Search for the cell housing the specified text and yield its (X, Y) center coordinate. 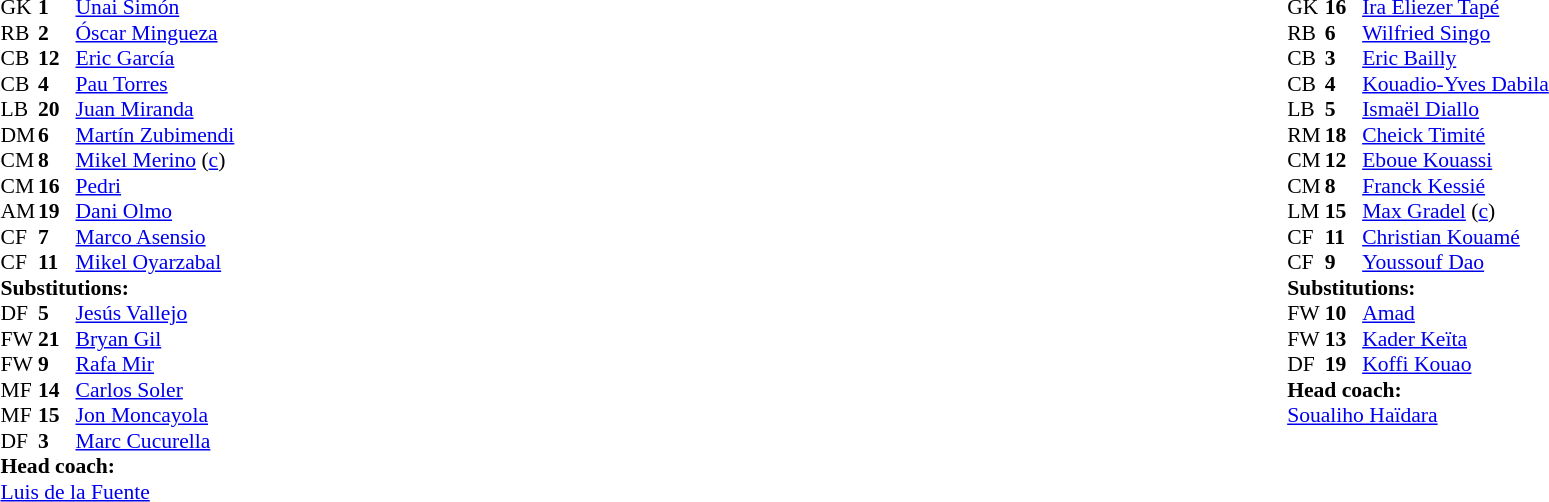
Koffi Kouao (1456, 365)
2 (57, 33)
Pau Torres (156, 84)
RM (1306, 135)
Kader Keïta (1456, 339)
Mikel Merino (c) (156, 161)
Amad (1456, 313)
7 (57, 237)
Marc Cucurella (156, 441)
DM (19, 135)
16 (57, 186)
Pedri (156, 186)
Óscar Mingueza (156, 33)
Wilfried Singo (1456, 33)
Mikel Oyarzabal (156, 263)
20 (57, 109)
10 (1344, 313)
Youssouf Dao (1456, 263)
Martín Zubimendi (156, 135)
Cheick Timité (1456, 135)
14 (57, 390)
Eric Bailly (1456, 59)
13 (1344, 339)
Jon Moncayola (156, 415)
Eboue Kouassi (1456, 161)
Christian Kouamé (1456, 237)
Eric García (156, 59)
Soualiho Haïdara (1418, 415)
Rafa Mir (156, 365)
Jesús Vallejo (156, 313)
Dani Olmo (156, 211)
18 (1344, 135)
Franck Kessié (1456, 186)
AM (19, 211)
LM (1306, 211)
Juan Miranda (156, 109)
Ismaël Diallo (1456, 109)
Bryan Gil (156, 339)
Kouadio-Yves Dabila (1456, 84)
Carlos Soler (156, 390)
21 (57, 339)
Max Gradel (c) (1456, 211)
Marco Asensio (156, 237)
